Scan for the cell matching the given text and deliver its [X, Y] coordinate at center. 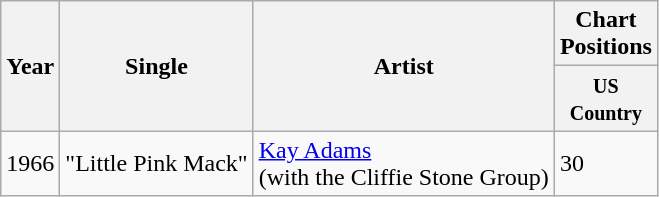
Artist [404, 66]
US Country [606, 98]
Year [30, 66]
30 [606, 164]
1966 [30, 164]
Chart Positions [606, 34]
Single [156, 66]
Kay Adams(with the Cliffie Stone Group) [404, 164]
"Little Pink Mack" [156, 164]
